Output the [X, Y] coordinate of the center of the cell containing the given text.  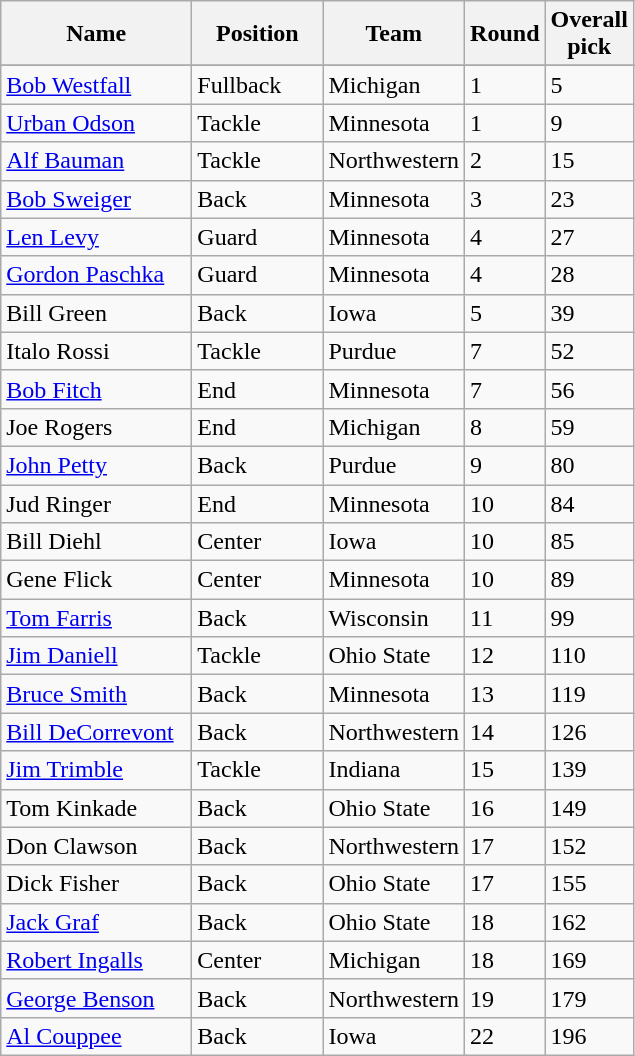
Italo Rossi [96, 351]
John Petty [96, 465]
Overall pick [589, 34]
169 [589, 960]
Tom Farris [96, 618]
11 [505, 618]
Jim Daniell [96, 656]
80 [589, 465]
8 [505, 427]
Indiana [394, 770]
Position [258, 34]
152 [589, 846]
Bill DeCorrevont [96, 732]
Round [505, 34]
Bob Fitch [96, 389]
39 [589, 313]
59 [589, 427]
Urban Odson [96, 123]
139 [589, 770]
2 [505, 161]
Bob Westfall [96, 85]
Bob Sweiger [96, 199]
Gordon Paschka [96, 275]
Tom Kinkade [96, 808]
14 [505, 732]
155 [589, 884]
22 [505, 1036]
119 [589, 694]
Bill Diehl [96, 542]
23 [589, 199]
126 [589, 732]
Jud Ringer [96, 503]
George Benson [96, 998]
179 [589, 998]
19 [505, 998]
Team [394, 34]
84 [589, 503]
196 [589, 1036]
Bill Green [96, 313]
85 [589, 542]
Gene Flick [96, 580]
3 [505, 199]
Bruce Smith [96, 694]
Jack Graf [96, 922]
162 [589, 922]
Al Couppee [96, 1036]
110 [589, 656]
Don Clawson [96, 846]
Dick Fisher [96, 884]
Robert Ingalls [96, 960]
52 [589, 351]
16 [505, 808]
Joe Rogers [96, 427]
Len Levy [96, 237]
149 [589, 808]
Alf Bauman [96, 161]
56 [589, 389]
27 [589, 237]
12 [505, 656]
99 [589, 618]
Fullback [258, 85]
Wisconsin [394, 618]
Jim Trimble [96, 770]
13 [505, 694]
28 [589, 275]
Name [96, 34]
89 [589, 580]
